Find where the given text appears and provide that cell's center as [x, y] coordinate. 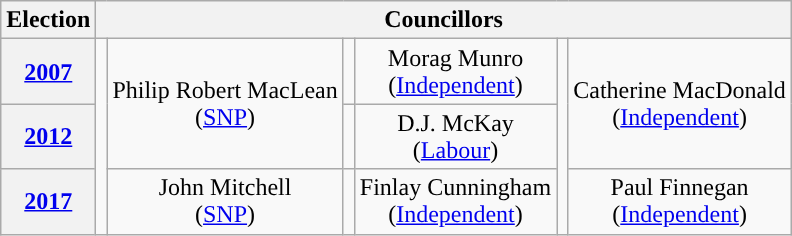
Finlay Cunningham(Independent) [455, 202]
Philip Robert MacLean(SNP) [225, 104]
Election [48, 20]
Paul Finnegan(Independent) [680, 202]
Catherine MacDonald(Independent) [680, 104]
Councillors [444, 20]
2007 [48, 72]
D.J. McKay(Labour) [455, 136]
2012 [48, 136]
John Mitchell(SNP) [225, 202]
Morag Munro(Independent) [455, 72]
2017 [48, 202]
